Search for the cell housing the specified text and yield its [x, y] center coordinate. 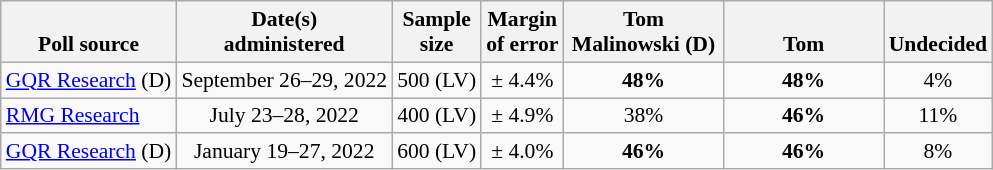
8% [938, 152]
Poll source [89, 32]
Marginof error [522, 32]
Undecided [938, 32]
Samplesize [436, 32]
± 4.9% [522, 116]
600 (LV) [436, 152]
4% [938, 80]
11% [938, 116]
Date(s)administered [284, 32]
TomMalinowski (D) [643, 32]
± 4.4% [522, 80]
January 19–27, 2022 [284, 152]
Tom [804, 32]
400 (LV) [436, 116]
38% [643, 116]
September 26–29, 2022 [284, 80]
± 4.0% [522, 152]
RMG Research [89, 116]
July 23–28, 2022 [284, 116]
500 (LV) [436, 80]
